Determine the (X, Y) coordinate at the center of the cell enclosing the given text.  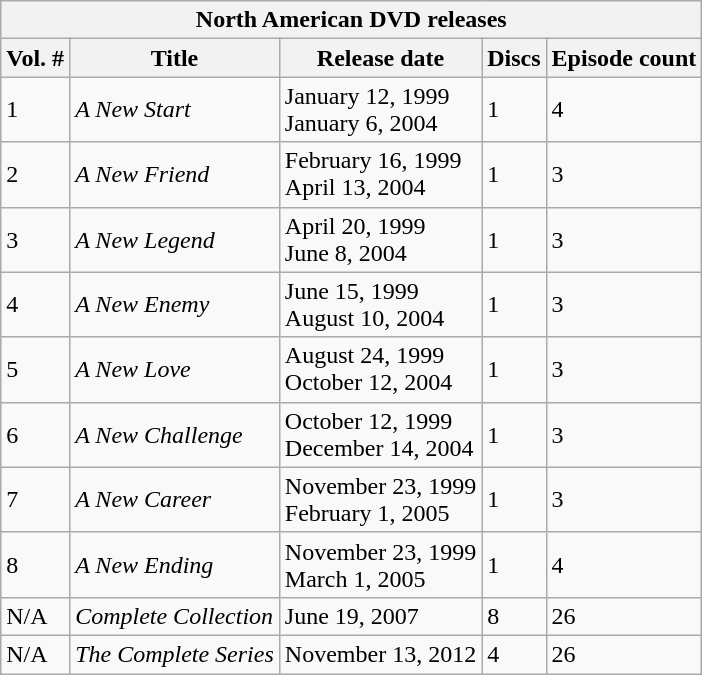
A New Challenge (175, 434)
October 12, 1999December 14, 2004 (380, 434)
August 24, 1999October 12, 2004 (380, 370)
7 (36, 500)
November 23, 1999February 1, 2005 (380, 500)
Title (175, 58)
The Complete Series (175, 654)
A New Career (175, 500)
Episode count (624, 58)
January 12, 1999January 6, 2004 (380, 110)
A New Ending (175, 564)
Discs (514, 58)
June 15, 1999August 10, 2004 (380, 304)
A New Love (175, 370)
North American DVD releases (352, 20)
April 20, 1999June 8, 2004 (380, 240)
A New Enemy (175, 304)
5 (36, 370)
February 16, 1999April 13, 2004 (380, 174)
Release date (380, 58)
A New Legend (175, 240)
6 (36, 434)
Vol. # (36, 58)
June 19, 2007 (380, 616)
A New Friend (175, 174)
November 23, 1999March 1, 2005 (380, 564)
November 13, 2012 (380, 654)
2 (36, 174)
Complete Collection (175, 616)
A New Start (175, 110)
